Return the [x, y] coordinate for the center point of the cell that contains the specified text.  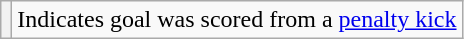
Indicates goal was scored from a penalty kick [237, 20]
